Identify which cell holds the provided text, then report its (X, Y) central coordinate. 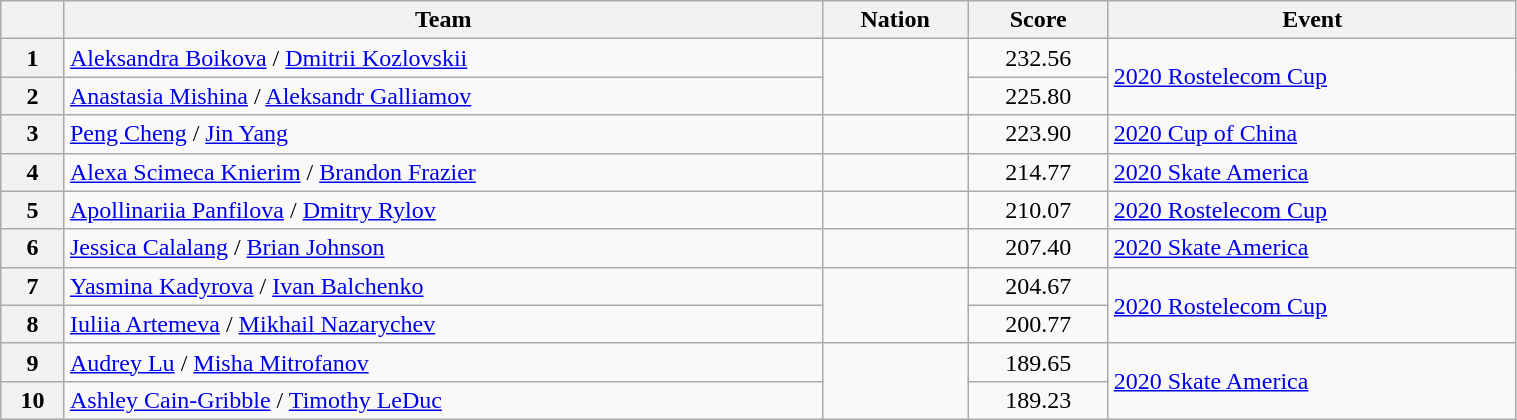
214.77 (1038, 172)
Alexa Scimeca Knierim / Brandon Frazier (443, 172)
Nation (895, 20)
Yasmina Kadyrova / Ivan Balchenko (443, 286)
Iuliia Artemeva / Mikhail Nazarychev (443, 324)
9 (33, 362)
223.90 (1038, 134)
4 (33, 172)
8 (33, 324)
189.23 (1038, 400)
Team (443, 20)
Audrey Lu / Misha Mitrofanov (443, 362)
Ashley Cain-Gribble / Timothy LeDuc (443, 400)
200.77 (1038, 324)
210.07 (1038, 210)
7 (33, 286)
Anastasia Mishina / Aleksandr Galliamov (443, 96)
204.67 (1038, 286)
Apollinariia Panfilova / Dmitry Rylov (443, 210)
3 (33, 134)
2020 Cup of China (1312, 134)
5 (33, 210)
189.65 (1038, 362)
Aleksandra Boikova / Dmitrii Kozlovskii (443, 58)
Peng Cheng / Jin Yang (443, 134)
1 (33, 58)
6 (33, 248)
Event (1312, 20)
207.40 (1038, 248)
Score (1038, 20)
10 (33, 400)
Jessica Calalang / Brian Johnson (443, 248)
232.56 (1038, 58)
225.80 (1038, 96)
2 (33, 96)
